Pinpoint the cell where the given text exists, returning its [X, Y] midpoint coordinate. 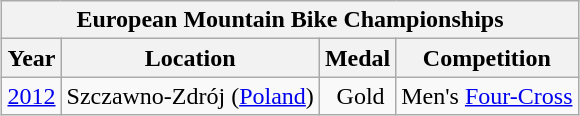
Gold [357, 96]
Year [32, 58]
Szczawno-Zdrój (Poland) [190, 96]
Location [190, 58]
European Mountain Bike Championships [290, 20]
Medal [357, 58]
2012 [32, 96]
Competition [487, 58]
Men's Four-Cross [487, 96]
